Determine the (X, Y) coordinate at the center of the cell enclosing the given text.  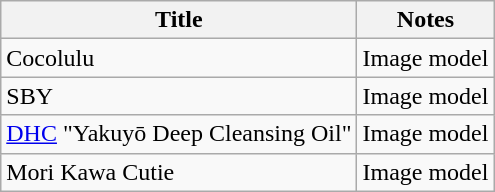
Cocolulu (179, 58)
DHC "Yakuyō Deep Cleansing Oil" (179, 134)
Notes (426, 20)
SBY (179, 96)
Mori Kawa Cutie (179, 172)
Title (179, 20)
